Identify which cell holds the provided text, then report its (x, y) central coordinate. 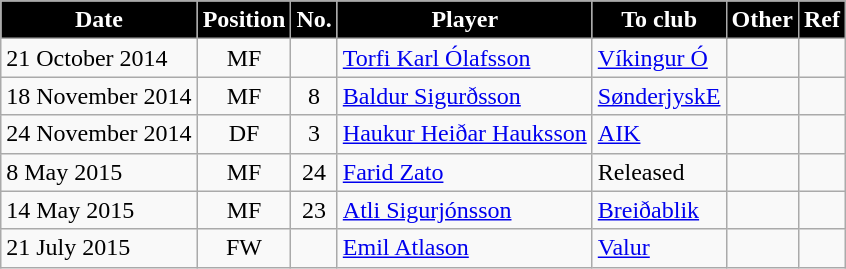
8 May 2015 (99, 172)
To club (659, 20)
Haukur Heiðar Hauksson (464, 134)
Farid Zato (464, 172)
No. (314, 20)
3 (314, 134)
Torfi Karl Ólafsson (464, 58)
Released (659, 172)
21 July 2015 (99, 248)
Other (762, 20)
18 November 2014 (99, 96)
Date (99, 20)
Baldur Sigurðsson (464, 96)
24 (314, 172)
DF (244, 134)
Valur (659, 248)
AIK (659, 134)
FW (244, 248)
Position (244, 20)
Ref (822, 20)
SønderjyskE (659, 96)
14 May 2015 (99, 210)
Atli Sigurjónsson (464, 210)
Emil Atlason (464, 248)
Breiðablik (659, 210)
23 (314, 210)
8 (314, 96)
21 October 2014 (99, 58)
24 November 2014 (99, 134)
Víkingur Ó (659, 58)
Player (464, 20)
